Detect which cell encompasses the target text, then output its (X, Y) center coordinate. 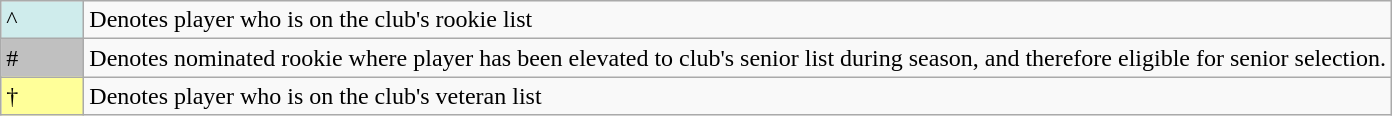
Denotes player who is on the club's veteran list (738, 96)
Denotes player who is on the club's rookie list (738, 20)
† (42, 96)
^ (42, 20)
# (42, 58)
Denotes nominated rookie where player has been elevated to club's senior list during season, and therefore eligible for senior selection. (738, 58)
